Detect which cell encompasses the target text, then output its (X, Y) center coordinate. 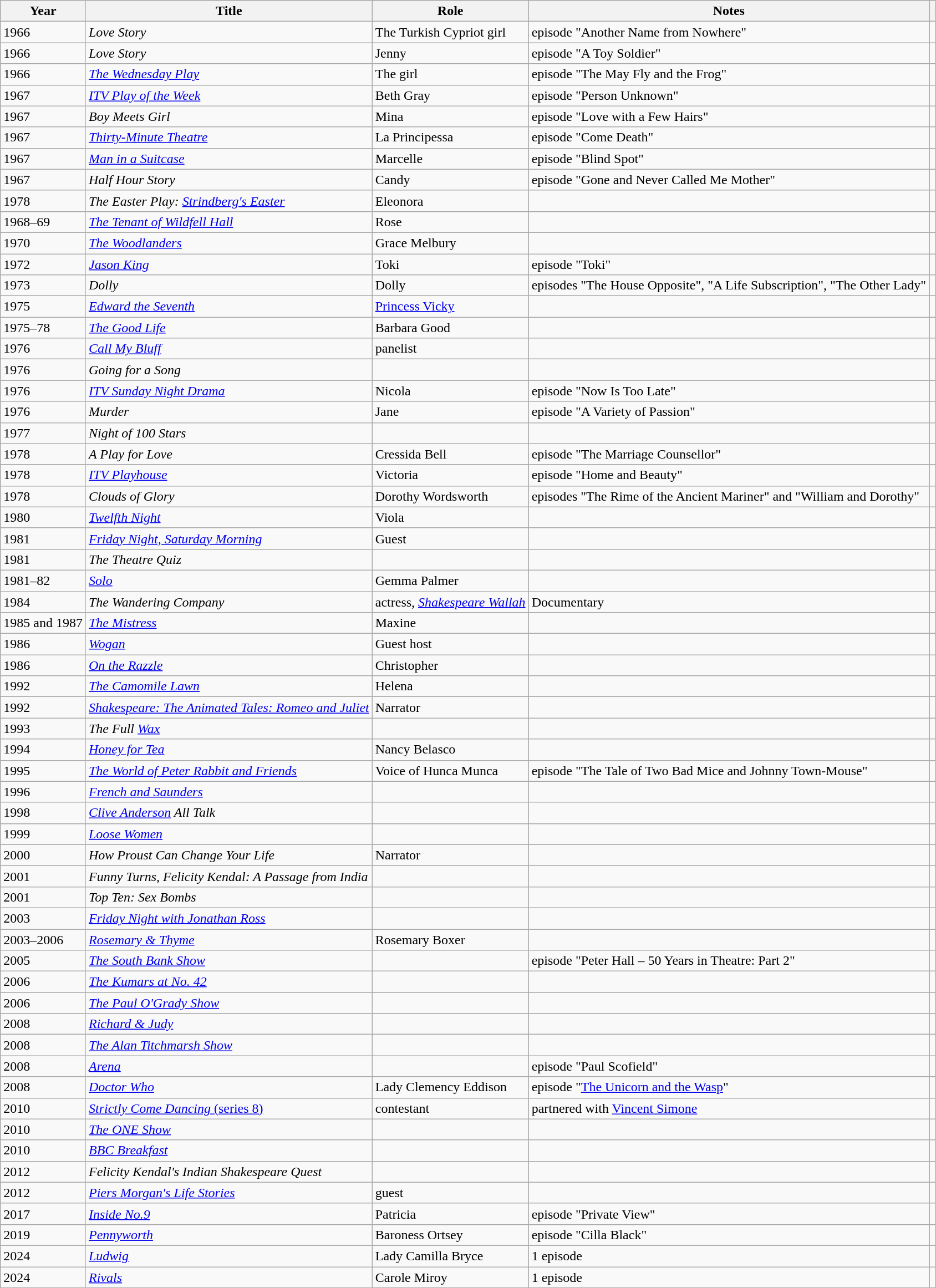
Doctor Who (228, 1087)
contestant (450, 1108)
episode "The May Fly and the Frog" (729, 74)
Eleonora (450, 201)
Patricia (450, 1214)
Going for a Song (228, 370)
Rivals (228, 1277)
2019 (43, 1235)
episodes "The House Opposite", "A Life Subscription", "The Other Lady" (729, 286)
1973 (43, 286)
1977 (43, 433)
Mina (450, 116)
Funny Turns, Felicity Kendal: A Passage from India (228, 876)
Marcelle (450, 159)
episode "Another Name from Nowhere" (729, 32)
Clive Anderson All Talk (228, 813)
ITV Play of the Week (228, 95)
Barbara Good (450, 328)
1994 (43, 750)
Title (228, 11)
The Wednesday Play (228, 74)
episode "Toki" (729, 264)
The Woodlanders (228, 243)
Guest (450, 538)
Voice of Hunca Munca (450, 771)
Cressida Bell (450, 454)
The Easter Play: Strindberg's Easter (228, 201)
Toki (450, 264)
episode "Gone and Never Called Me Mother" (729, 180)
The ONE Show (228, 1129)
episode "Love with a Few Hairs" (729, 116)
Grace Melbury (450, 243)
Richard & Judy (228, 1024)
Baroness Ortsey (450, 1235)
The Tenant of Wildfell Hall (228, 222)
Documentary (729, 602)
How Proust Can Change Your Life (228, 855)
The Good Life (228, 328)
ITV Playhouse (228, 475)
Twelfth Night (228, 517)
1981–82 (43, 581)
The Mistress (228, 623)
Lady Camilla Bryce (450, 1256)
The Wandering Company (228, 602)
Viola (450, 517)
episode "Now Is Too Late" (729, 391)
Gemma Palmer (450, 581)
1998 (43, 813)
1970 (43, 243)
The Theatre Quiz (228, 559)
episode "Private View" (729, 1214)
Arena (228, 1066)
Rosemary & Thyme (228, 940)
Role (450, 11)
The Turkish Cypriot girl (450, 32)
episode "Cilla Black" (729, 1235)
The Full Wax (228, 729)
Nicola (450, 391)
Maxine (450, 623)
1968–69 (43, 222)
Piers Morgan's Life Stories (228, 1193)
episode "Blind Spot" (729, 159)
The Kumars at No. 42 (228, 982)
French and Saunders (228, 792)
Night of 100 Stars (228, 433)
A Play for Love (228, 454)
Call My Bluff (228, 349)
episode "Peter Hall – 50 Years in Theatre: Part 2" (729, 961)
Rosemary Boxer (450, 940)
actress, Shakespeare Wallah (450, 602)
BBC Breakfast (228, 1150)
Dorothy Wordsworth (450, 496)
episode "The Marriage Counsellor" (729, 454)
The South Bank Show (228, 961)
Christopher (450, 665)
Carole Miroy (450, 1277)
1972 (43, 264)
The Camomile Lawn (228, 686)
Clouds of Glory (228, 496)
1984 (43, 602)
2003–2006 (43, 940)
Felicity Kendal's Indian Shakespeare Quest (228, 1172)
Friday Night, Saturday Morning (228, 538)
Loose Women (228, 834)
Year (43, 11)
Notes (729, 11)
Friday Night with Jonathan Ross (228, 918)
Princess Vicky (450, 307)
Wogan (228, 644)
2000 (43, 855)
Man in a Suitcase (228, 159)
Rose (450, 222)
panelist (450, 349)
The World of Peter Rabbit and Friends (228, 771)
episode "Person Unknown" (729, 95)
On the Razzle (228, 665)
episode "Paul Scofield" (729, 1066)
episode "Come Death" (729, 138)
episodes "The Rime of the Ancient Mariner" and "William and Dorothy" (729, 496)
partnered with Vincent Simone (729, 1108)
Ludwig (228, 1256)
Pennyworth (228, 1235)
1980 (43, 517)
guest (450, 1193)
ITV Sunday Night Drama (228, 391)
1985 and 1987 (43, 623)
1999 (43, 834)
Lady Clemency Eddison (450, 1087)
Candy (450, 180)
episode "The Tale of Two Bad Mice and Johnny Town-Mouse" (729, 771)
Nancy Belasco (450, 750)
2005 (43, 961)
1995 (43, 771)
La Principessa (450, 138)
Strictly Come Dancing (series 8) (228, 1108)
The Alan Titchmarsh Show (228, 1045)
Top Ten: Sex Bombs (228, 897)
1993 (43, 729)
The girl (450, 74)
1996 (43, 792)
2003 (43, 918)
Helena (450, 686)
episode "A Toy Soldier" (729, 53)
Jason King (228, 264)
1975 (43, 307)
2017 (43, 1214)
Beth Gray (450, 95)
Victoria (450, 475)
episode "Home and Beauty" (729, 475)
Guest host (450, 644)
Jenny (450, 53)
Solo (228, 581)
1975–78 (43, 328)
Honey for Tea (228, 750)
episode "A Variety of Passion" (729, 412)
Jane (450, 412)
Half Hour Story (228, 180)
Murder (228, 412)
Edward the Seventh (228, 307)
Shakespeare: The Animated Tales: Romeo and Juliet (228, 707)
The Paul O'Grady Show (228, 1003)
Boy Meets Girl (228, 116)
episode "The Unicorn and the Wasp" (729, 1087)
Thirty-Minute Theatre (228, 138)
Inside No.9 (228, 1214)
